Output the (X, Y) coordinate of the center of the cell containing the given text.  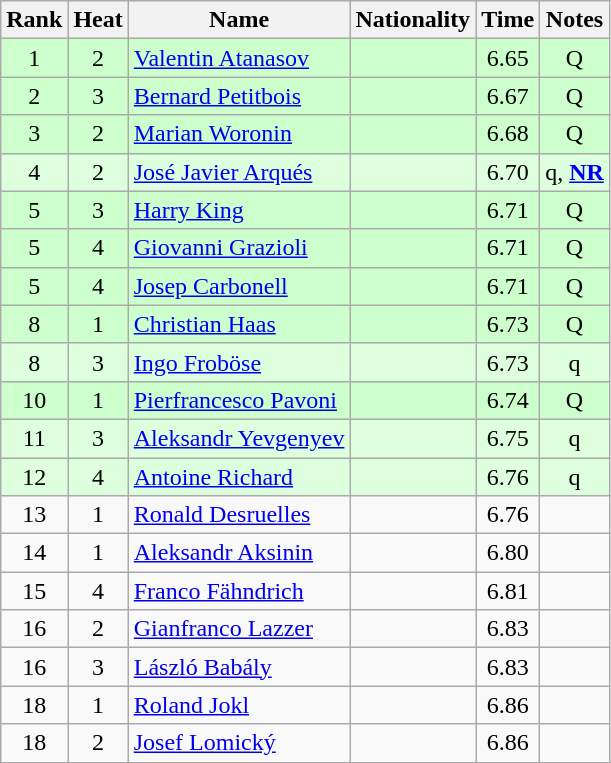
Antoine Richard (239, 477)
13 (34, 515)
Franco Fähndrich (239, 591)
6.81 (508, 591)
6.70 (508, 172)
Nationality (413, 20)
Name (239, 20)
6.65 (508, 58)
6.75 (508, 438)
Christian Haas (239, 324)
Gianfranco Lazzer (239, 629)
Valentin Atanasov (239, 58)
Time (508, 20)
Roland Jokl (239, 705)
José Javier Arqués (239, 172)
Josef Lomický (239, 743)
Aleksandr Yevgenyev (239, 438)
Pierfrancesco Pavoni (239, 400)
László Babály (239, 667)
Bernard Petitbois (239, 96)
Josep Carbonell (239, 286)
Heat (98, 20)
Rank (34, 20)
Ingo Froböse (239, 362)
6.80 (508, 553)
6.74 (508, 400)
Marian Woronin (239, 134)
Notes (575, 20)
6.68 (508, 134)
14 (34, 553)
Ronald Desruelles (239, 515)
Giovanni Grazioli (239, 248)
10 (34, 400)
11 (34, 438)
6.67 (508, 96)
q, NR (575, 172)
Aleksandr Aksinin (239, 553)
15 (34, 591)
Harry King (239, 210)
12 (34, 477)
